Scan for the cell matching the given text and deliver its (x, y) coordinate at center. 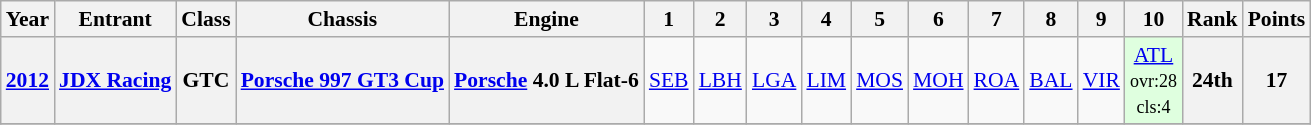
GTC (206, 80)
2 (720, 19)
1 (669, 19)
Year (28, 19)
MOS (880, 80)
Class (206, 19)
MOH (938, 80)
SEB (669, 80)
8 (1050, 19)
VIR (1102, 80)
Engine (546, 19)
5 (880, 19)
LIM (826, 80)
9 (1102, 19)
ATLovr:28cls:4 (1154, 80)
Points (1277, 19)
LGA (774, 80)
3 (774, 19)
7 (997, 19)
Entrant (115, 19)
Chassis (342, 19)
Porsche 997 GT3 Cup (342, 80)
24th (1212, 80)
BAL (1050, 80)
6 (938, 19)
JDX Racing (115, 80)
4 (826, 19)
Rank (1212, 19)
10 (1154, 19)
2012 (28, 80)
17 (1277, 80)
Porsche 4.0 L Flat-6 (546, 80)
LBH (720, 80)
ROA (997, 80)
